Output the (X, Y) coordinate of the center of the cell containing the given text.  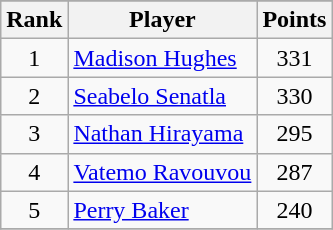
Perry Baker (162, 210)
Nathan Hirayama (162, 134)
5 (34, 210)
Rank (34, 20)
Player (162, 20)
Points (294, 20)
Vatemo Ravouvou (162, 172)
295 (294, 134)
287 (294, 172)
4 (34, 172)
Seabelo Senatla (162, 96)
240 (294, 210)
331 (294, 58)
Madison Hughes (162, 58)
330 (294, 96)
1 (34, 58)
3 (34, 134)
2 (34, 96)
